Search for the cell housing the specified text and yield its (X, Y) center coordinate. 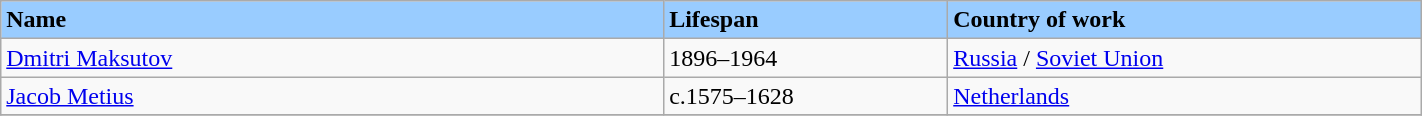
Name (332, 20)
Russia / Soviet Union (1185, 58)
c.1575–1628 (806, 96)
Country of work (1185, 20)
Jacob Metius (332, 96)
Netherlands (1185, 96)
1896–1964 (806, 58)
Dmitri Maksutov (332, 58)
Lifespan (806, 20)
